Identify which cell holds the provided text, then report its [x, y] central coordinate. 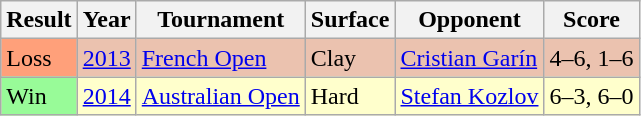
Cristian Garín [470, 58]
French Open [220, 58]
Australian Open [220, 96]
Hard [350, 96]
2014 [106, 96]
Loss [39, 58]
Tournament [220, 20]
Clay [350, 58]
6–3, 6–0 [592, 96]
Opponent [470, 20]
Result [39, 20]
Score [592, 20]
4–6, 1–6 [592, 58]
Win [39, 96]
Surface [350, 20]
Year [106, 20]
Stefan Kozlov [470, 96]
2013 [106, 58]
